From the cell containing the given text, extract its center point as (X, Y) coordinate. 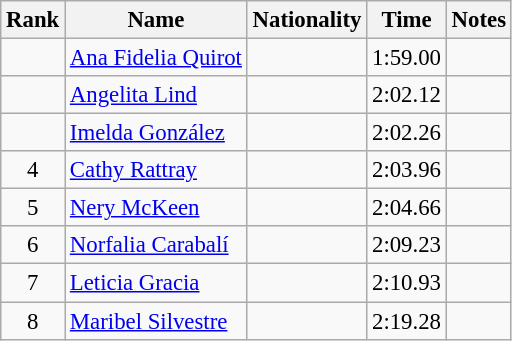
Ana Fidelia Quirot (156, 58)
2:02.26 (407, 133)
Maribel Silvestre (156, 321)
Name (156, 20)
6 (33, 245)
Time (407, 20)
1:59.00 (407, 58)
Leticia Gracia (156, 283)
2:19.28 (407, 321)
2:04.66 (407, 208)
8 (33, 321)
5 (33, 208)
4 (33, 170)
2:02.12 (407, 95)
Nery McKeen (156, 208)
Norfalia Carabalí (156, 245)
Cathy Rattray (156, 170)
7 (33, 283)
2:09.23 (407, 245)
Imelda González (156, 133)
Notes (478, 20)
Rank (33, 20)
2:10.93 (407, 283)
2:03.96 (407, 170)
Angelita Lind (156, 95)
Nationality (306, 20)
